From the cell containing the given text, extract its center point as [X, Y] coordinate. 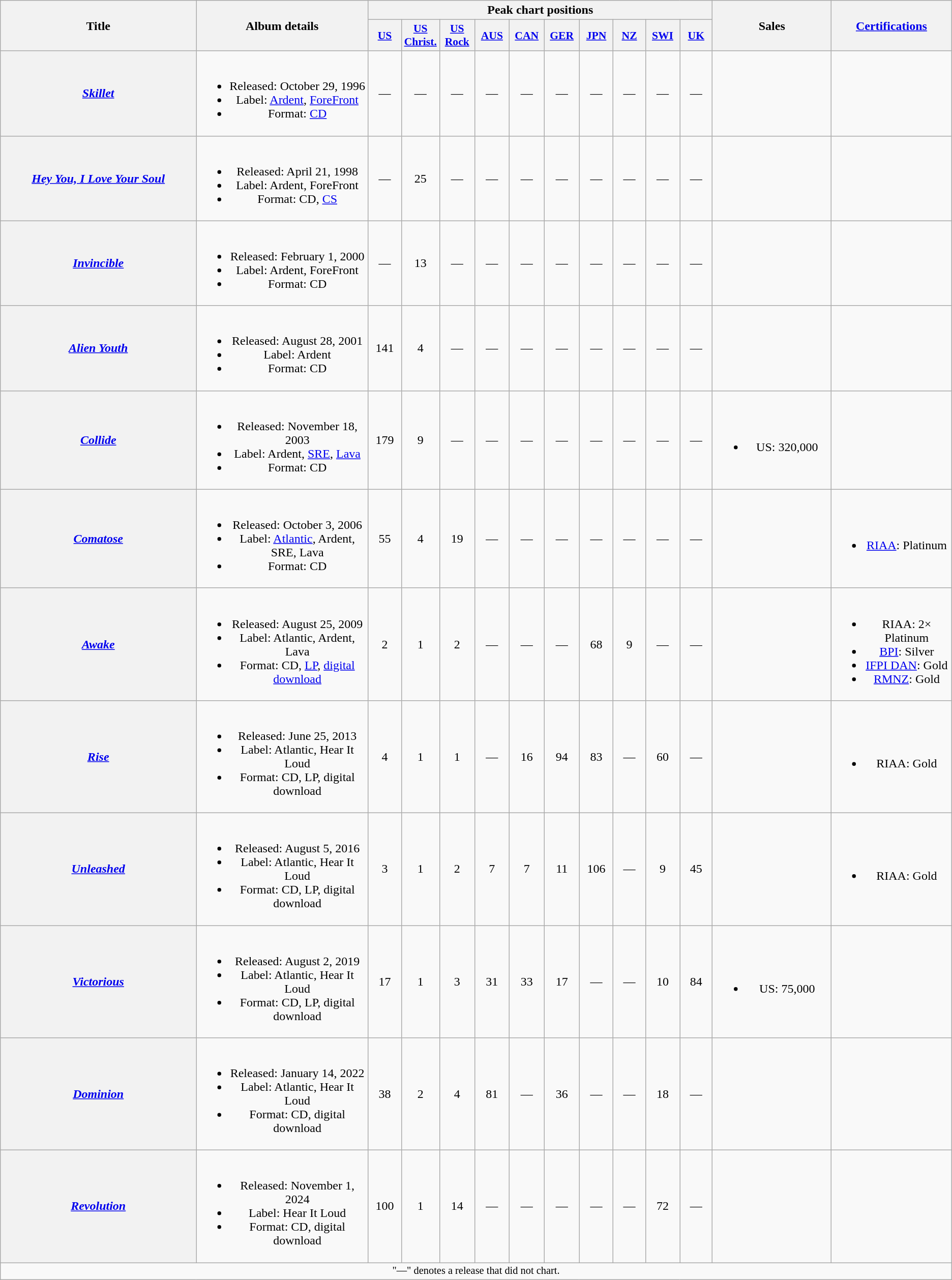
Released: November 1, 2024Label: Hear It LoudFormat: CD, digital download [282, 1206]
UK [696, 36]
JPN [596, 36]
Hey You, I Love Your Soul [99, 178]
Released: February 1, 2000Label: Ardent, ForeFrontFormat: CD [282, 263]
Sales [772, 25]
AUS [492, 36]
31 [492, 981]
Released: August 28, 2001Label: ArdentFormat: CD [282, 348]
Title [99, 25]
106 [596, 869]
Released: October 29, 1996Label: Ardent, ForeFrontFormat: CD [282, 94]
81 [492, 1094]
SWI [662, 36]
16 [527, 757]
179 [385, 440]
Released: August 25, 2009Label: Atlantic, Ardent, LavaFormat: CD, LP, digital download [282, 644]
13 [420, 263]
38 [385, 1094]
55 [385, 539]
Released: August 2, 2019Label: Atlantic, Hear It LoudFormat: CD, LP, digital download [282, 981]
USChrist. [420, 36]
Album details [282, 25]
Dominion [99, 1094]
Released: April 21, 1998Label: Ardent, ForeFrontFormat: CD, CS [282, 178]
36 [561, 1094]
US: 320,000 [772, 440]
Unleashed [99, 869]
Skillet [99, 94]
GER [561, 36]
"—" denotes a release that did not chart. [476, 1271]
60 [662, 757]
33 [527, 981]
US: 75,000 [772, 981]
RIAA: 2× PlatinumBPI: SilverIFPI DAN: GoldRMNZ: Gold [892, 644]
Rise [99, 757]
72 [662, 1206]
11 [561, 869]
Released: October 3, 2006Label: Atlantic, Ardent, SRE, LavaFormat: CD [282, 539]
141 [385, 348]
Victorious [99, 981]
Awake [99, 644]
Alien Youth [99, 348]
45 [696, 869]
68 [596, 644]
14 [457, 1206]
100 [385, 1206]
10 [662, 981]
US [385, 36]
19 [457, 539]
Released: January 14, 2022Label: Atlantic, Hear It LoudFormat: CD, digital download [282, 1094]
Invincible [99, 263]
18 [662, 1094]
Collide [99, 440]
94 [561, 757]
Peak chart positions [540, 10]
83 [596, 757]
Certifications [892, 25]
Comatose [99, 539]
Released: June 25, 2013Label: Atlantic, Hear It LoudFormat: CD, LP, digital download [282, 757]
84 [696, 981]
Released: August 5, 2016Label: Atlantic, Hear It LoudFormat: CD, LP, digital download [282, 869]
USRock [457, 36]
Revolution [99, 1206]
RIAA: Platinum [892, 539]
CAN [527, 36]
NZ [630, 36]
Released: November 18, 2003Label: Ardent, SRE, LavaFormat: CD [282, 440]
25 [420, 178]
